Pinpoint the cell where the given text exists, returning its [x, y] midpoint coordinate. 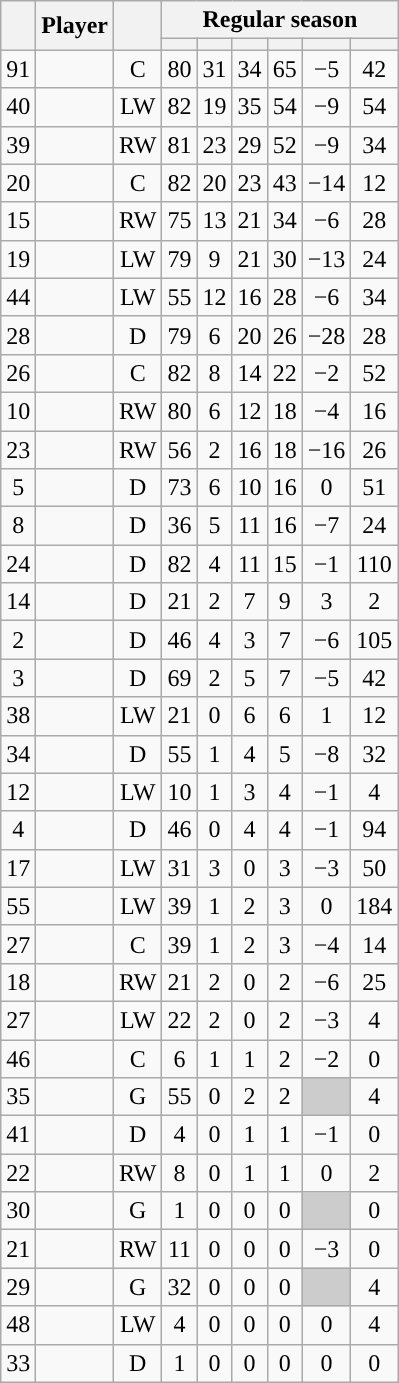
41 [18, 1135]
Player [75, 26]
−8 [326, 754]
−16 [326, 449]
73 [180, 488]
184 [374, 906]
65 [284, 69]
17 [18, 868]
43 [284, 183]
25 [374, 982]
−28 [326, 335]
−13 [326, 259]
110 [374, 564]
−7 [326, 526]
105 [374, 640]
69 [180, 678]
56 [180, 449]
50 [374, 868]
51 [374, 488]
33 [18, 1363]
91 [18, 69]
94 [374, 830]
Regular season [280, 20]
44 [18, 297]
40 [18, 107]
13 [214, 221]
−14 [326, 183]
38 [18, 716]
75 [180, 221]
81 [180, 145]
48 [18, 1325]
36 [180, 526]
